Provide the (x, y) coordinate of the cell's center where the given text is located.  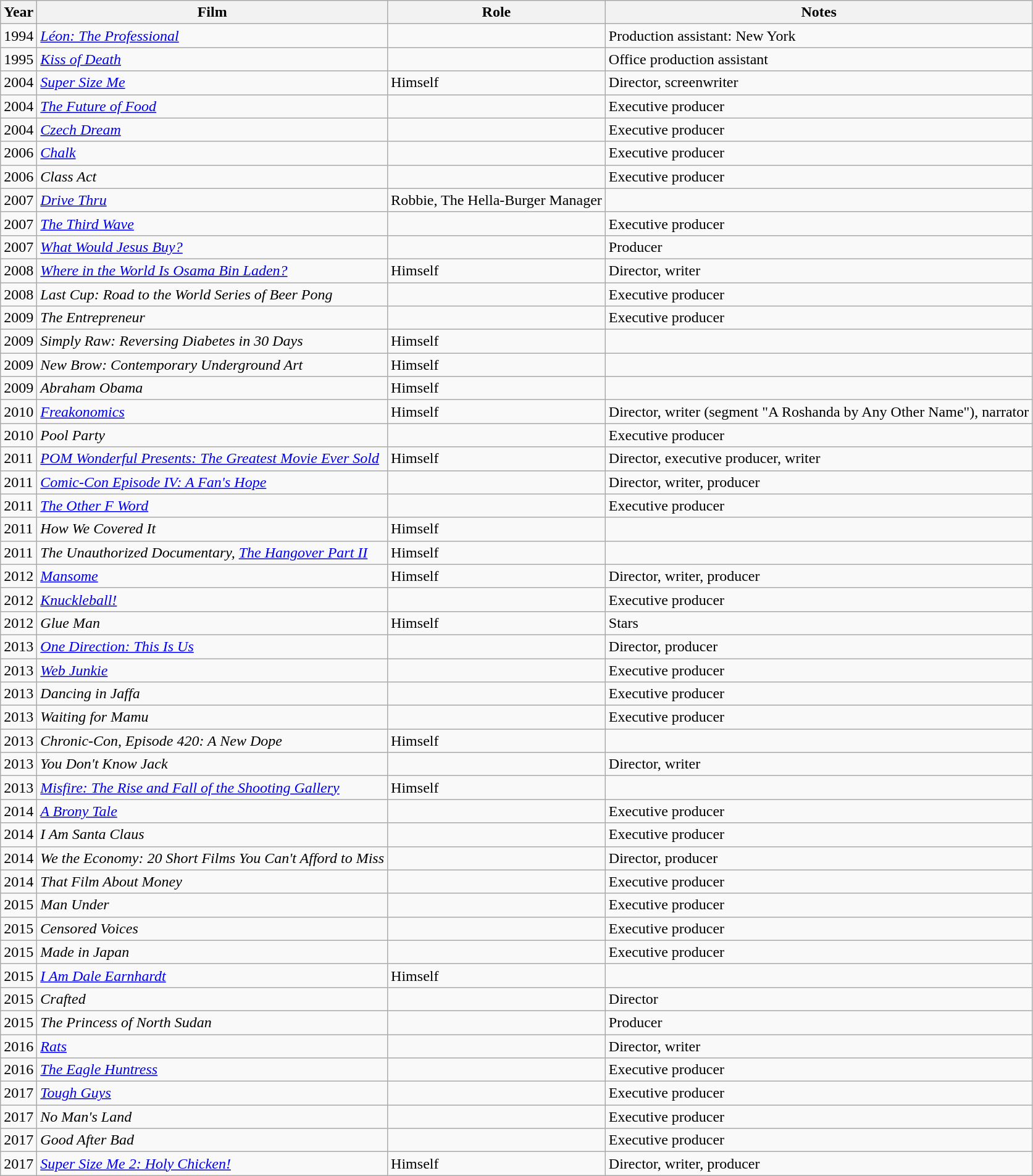
Notes (819, 12)
Director, writer (segment "A Roshanda by Any Other Name"), narrator (819, 412)
Year (19, 12)
Léon: The Professional (212, 36)
The Other F Word (212, 506)
What Would Jesus Buy? (212, 247)
Tough Guys (212, 1093)
The Princess of North Sudan (212, 1022)
Man Under (212, 905)
1994 (19, 36)
Glue Man (212, 623)
New Brow: Contemporary Underground Art (212, 365)
Comic-Con Episode IV: A Fan's Hope (212, 482)
Mansome (212, 576)
That Film About Money (212, 882)
Knuckleball! (212, 599)
Super Size Me (212, 83)
Dancing in Jaffa (212, 694)
The Third Wave (212, 223)
The Future of Food (212, 106)
Chalk (212, 153)
Censored Voices (212, 928)
Czech Dream (212, 130)
Production assistant: New York (819, 36)
Class Act (212, 177)
No Man's Land (212, 1117)
Director, screenwriter (819, 83)
The Eagle Huntress (212, 1070)
Abraham Obama (212, 388)
Made in Japan (212, 952)
Misfire: The Rise and Fall of the Shooting Gallery (212, 788)
The Entrepreneur (212, 318)
Director, executive producer, writer (819, 459)
Robbie, The Hella-Burger Manager (496, 200)
POM Wonderful Presents: The Greatest Movie Ever Sold (212, 459)
Where in the World Is Osama Bin Laden? (212, 270)
I Am Santa Claus (212, 835)
Last Cup: Road to the World Series of Beer Pong (212, 294)
I Am Dale Earnhardt (212, 975)
Web Junkie (212, 670)
Good After Bad (212, 1140)
Director (819, 999)
Role (496, 12)
Kiss of Death (212, 59)
How We Covered It (212, 529)
Waiting for Mamu (212, 717)
Stars (819, 623)
Pool Party (212, 435)
Freakonomics (212, 412)
Office production assistant (819, 59)
We the Economy: 20 Short Films You Can't Afford to Miss (212, 858)
Super Size Me 2: Holy Chicken! (212, 1164)
Rats (212, 1046)
The Unauthorized Documentary, The Hangover Part II (212, 553)
Simply Raw: Reversing Diabetes in 30 Days (212, 341)
You Don't Know Jack (212, 764)
A Brony Tale (212, 811)
1995 (19, 59)
Chronic-Con, Episode 420: A New Dope (212, 741)
Crafted (212, 999)
One Direction: This Is Us (212, 646)
Drive Thru (212, 200)
Film (212, 12)
